Extract the [x, y] coordinate from the center of the cell holding the provided text.  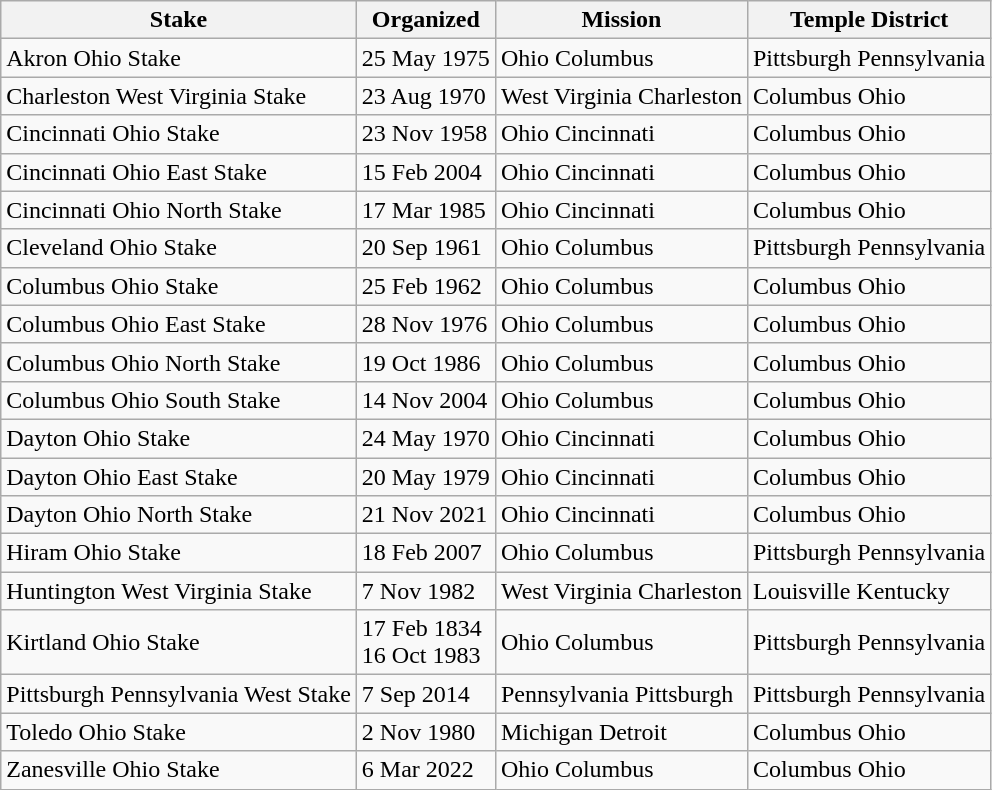
Charleston West Virginia Stake [179, 96]
Mission [621, 20]
Columbus Ohio East Stake [179, 324]
28 Nov 1976 [426, 324]
6 Mar 2022 [426, 770]
17 Mar 1985 [426, 210]
15 Feb 2004 [426, 172]
Dayton Ohio North Stake [179, 515]
Stake [179, 20]
25 May 1975 [426, 58]
Cincinnati Ohio East Stake [179, 172]
Huntington West Virginia Stake [179, 591]
Toledo Ohio Stake [179, 732]
Columbus Ohio North Stake [179, 362]
Columbus Ohio Stake [179, 286]
24 May 1970 [426, 438]
20 Sep 1961 [426, 248]
Akron Ohio Stake [179, 58]
Organized [426, 20]
Dayton Ohio Stake [179, 438]
19 Oct 1986 [426, 362]
23 Aug 1970 [426, 96]
Cleveland Ohio Stake [179, 248]
18 Feb 2007 [426, 553]
Columbus Ohio South Stake [179, 400]
Pittsburgh Pennsylvania West Stake [179, 694]
Hiram Ohio Stake [179, 553]
7 Sep 2014 [426, 694]
17 Feb 183416 Oct 1983 [426, 642]
Michigan Detroit [621, 732]
Temple District [868, 20]
21 Nov 2021 [426, 515]
Zanesville Ohio Stake [179, 770]
7 Nov 1982 [426, 591]
Dayton Ohio East Stake [179, 477]
Pennsylvania Pittsburgh [621, 694]
2 Nov 1980 [426, 732]
25 Feb 1962 [426, 286]
Cincinnati Ohio Stake [179, 134]
Louisville Kentucky [868, 591]
20 May 1979 [426, 477]
14 Nov 2004 [426, 400]
Kirtland Ohio Stake [179, 642]
23 Nov 1958 [426, 134]
Cincinnati Ohio North Stake [179, 210]
